Detect which cell encompasses the target text, then output its [x, y] center coordinate. 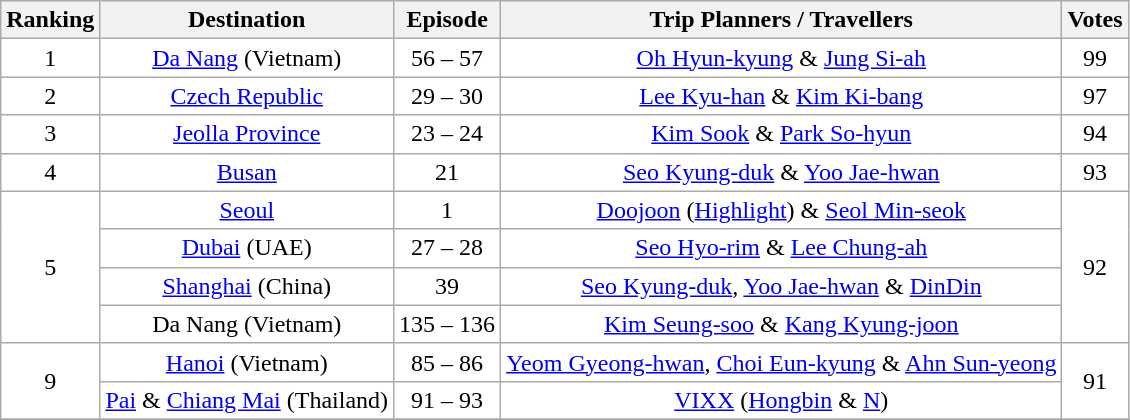
VIXX (Hongbin & N) [782, 400]
Oh Hyun-kyung & Jung Si-ah [782, 58]
3 [50, 134]
4 [50, 172]
2 [50, 96]
Shanghai (China) [247, 286]
91 [1095, 381]
Seo Hyo-rim & Lee Chung-ah [782, 248]
Seoul [247, 210]
Jeolla Province [247, 134]
Kim Sook & Park So-hyun [782, 134]
94 [1095, 134]
39 [448, 286]
Destination [247, 20]
Yeom Gyeong-hwan, Choi Eun-kyung & Ahn Sun-yeong [782, 362]
Kim Seung-soo & Kang Kyung-joon [782, 324]
93 [1095, 172]
Busan [247, 172]
Trip Planners / Travellers [782, 20]
Doojoon (Highlight) & Seol Min-seok [782, 210]
Seo Kyung-duk & Yoo Jae-hwan [782, 172]
Pai & Chiang Mai (Thailand) [247, 400]
29 – 30 [448, 96]
Episode [448, 20]
97 [1095, 96]
5 [50, 267]
Ranking [50, 20]
23 – 24 [448, 134]
135 – 136 [448, 324]
Lee Kyu-han & Kim Ki-bang [782, 96]
9 [50, 381]
21 [448, 172]
Czech Republic [247, 96]
Dubai (UAE) [247, 248]
Hanoi (Vietnam) [247, 362]
56 – 57 [448, 58]
27 – 28 [448, 248]
99 [1095, 58]
Seo Kyung-duk, Yoo Jae-hwan & DinDin [782, 286]
Votes [1095, 20]
91 – 93 [448, 400]
92 [1095, 267]
85 – 86 [448, 362]
